Detect which cell encompasses the target text, then output its (X, Y) center coordinate. 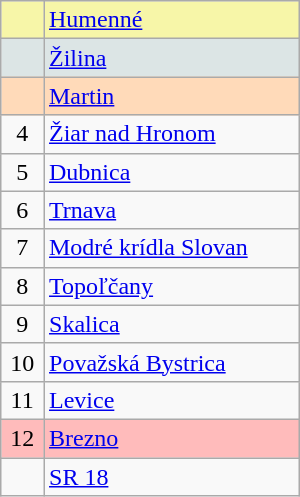
Topoľčany (172, 286)
Považská Bystrica (172, 362)
10 (22, 362)
11 (22, 400)
9 (22, 324)
6 (22, 210)
Modré krídla Slovan (172, 248)
SR 18 (172, 477)
Levice (172, 400)
4 (22, 134)
12 (22, 438)
Žilina (172, 58)
Dubnica (172, 172)
7 (22, 248)
5 (22, 172)
Žiar nad Hronom (172, 134)
Humenné (172, 20)
8 (22, 286)
Trnava (172, 210)
Brezno (172, 438)
Martin (172, 96)
Skalica (172, 324)
